Search for the cell housing the specified text and yield its [x, y] center coordinate. 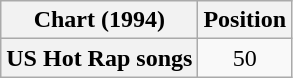
Chart (1994) [100, 20]
Position [245, 20]
50 [245, 58]
US Hot Rap songs [100, 58]
